Scan for the cell matching the given text and deliver its [X, Y] coordinate at center. 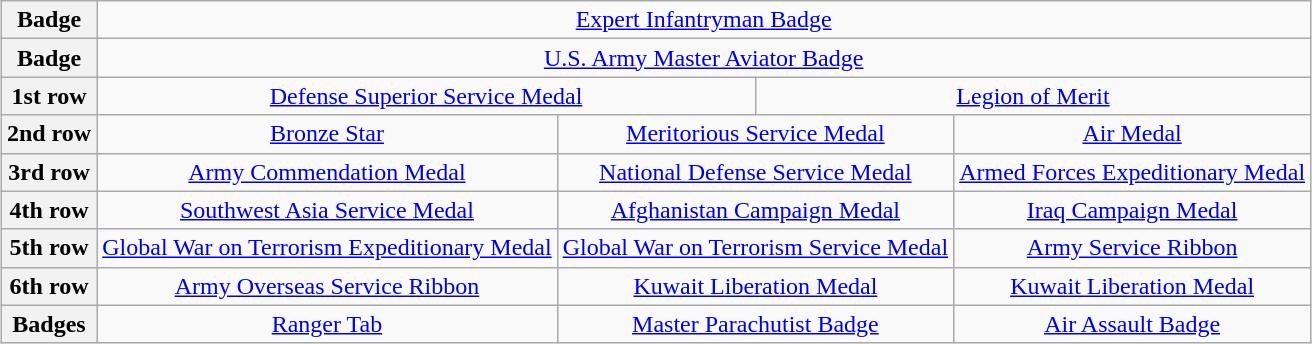
3rd row [48, 172]
Global War on Terrorism Service Medal [755, 248]
Bronze Star [327, 134]
Armed Forces Expeditionary Medal [1132, 172]
6th row [48, 286]
Army Service Ribbon [1132, 248]
2nd row [48, 134]
1st row [48, 96]
Legion of Merit [1032, 96]
Army Overseas Service Ribbon [327, 286]
Badges [48, 324]
U.S. Army Master Aviator Badge [704, 58]
5th row [48, 248]
Master Parachutist Badge [755, 324]
Southwest Asia Service Medal [327, 210]
Expert Infantryman Badge [704, 20]
Ranger Tab [327, 324]
National Defense Service Medal [755, 172]
4th row [48, 210]
Army Commendation Medal [327, 172]
Air Medal [1132, 134]
Afghanistan Campaign Medal [755, 210]
Iraq Campaign Medal [1132, 210]
Air Assault Badge [1132, 324]
Meritorious Service Medal [755, 134]
Global War on Terrorism Expeditionary Medal [327, 248]
Defense Superior Service Medal [426, 96]
